Return (X, Y) of the center of cell containing provided text 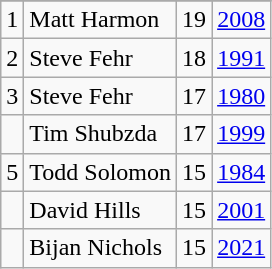
David Hills (100, 210)
2001 (242, 210)
2 (12, 58)
Matt Harmon (100, 20)
1980 (242, 96)
1999 (242, 134)
Tim Shubzda (100, 134)
2021 (242, 248)
1984 (242, 172)
Todd Solomon (100, 172)
5 (12, 172)
2008 (242, 20)
Bijan Nichols (100, 248)
1 (12, 20)
18 (194, 58)
19 (194, 20)
1991 (242, 58)
3 (12, 96)
